Search for the cell housing the specified text and yield its (X, Y) center coordinate. 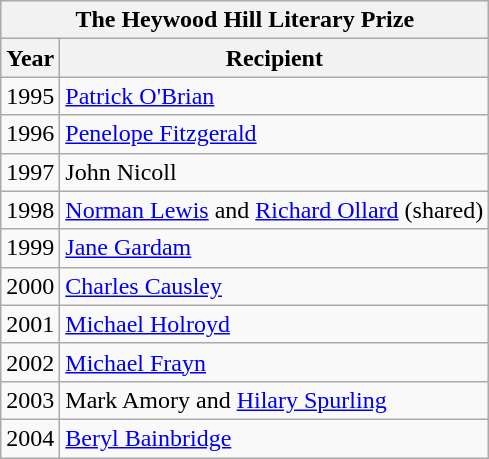
Beryl Bainbridge (274, 438)
Jane Gardam (274, 248)
Patrick O'Brian (274, 96)
Year (30, 58)
2004 (30, 438)
2003 (30, 400)
Michael Holroyd (274, 324)
Recipient (274, 58)
John Nicoll (274, 172)
1997 (30, 172)
The Heywood Hill Literary Prize (245, 20)
1998 (30, 210)
Norman Lewis and Richard Ollard (shared) (274, 210)
2001 (30, 324)
1999 (30, 248)
Michael Frayn (274, 362)
2000 (30, 286)
1996 (30, 134)
Penelope Fitzgerald (274, 134)
1995 (30, 96)
Charles Causley (274, 286)
Mark Amory and Hilary Spurling (274, 400)
2002 (30, 362)
